Capture the cell that displays the provided text and extract its [x, y] central coordinate. 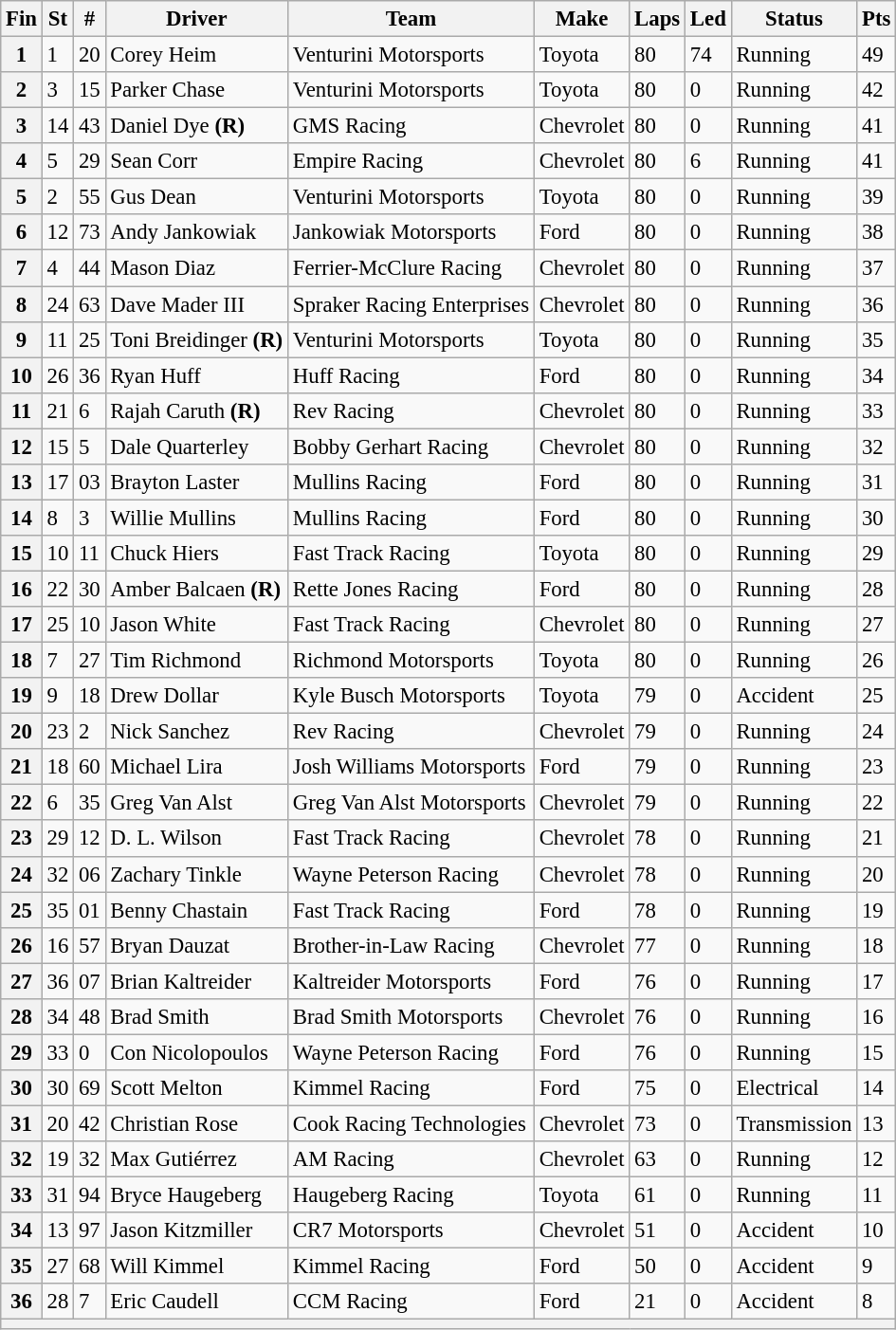
Corey Heim [196, 55]
Christian Rose [196, 1123]
Chuck Hiers [196, 554]
37 [876, 268]
55 [89, 197]
Gus Dean [196, 197]
Make [581, 19]
Scott Melton [196, 1088]
Driver [196, 19]
Andy Jankowiak [196, 232]
97 [89, 1230]
Brian Kaltreider [196, 981]
# [89, 19]
Drew Dollar [196, 696]
Benny Chastain [196, 910]
Sean Corr [196, 161]
AM Racing [411, 1159]
Bryan Dauzat [196, 945]
50 [658, 1266]
44 [89, 268]
43 [89, 126]
Transmission [795, 1123]
Zachary Tinkle [196, 874]
Spraker Racing Enterprises [411, 304]
94 [89, 1195]
Bryce Haugeberg [196, 1195]
51 [658, 1230]
Tim Richmond [196, 661]
Jason Kitzmiller [196, 1230]
Mason Diaz [196, 268]
Parker Chase [196, 90]
Willie Mullins [196, 518]
57 [89, 945]
Rette Jones Racing [411, 589]
75 [658, 1088]
Jankowiak Motorsports [411, 232]
Eric Caudell [196, 1302]
Pts [876, 19]
Greg Van Alst Motorsports [411, 803]
Ferrier-McClure Racing [411, 268]
Brad Smith Motorsports [411, 1017]
D. L. Wilson [196, 839]
Bobby Gerhart Racing [411, 446]
Toni Breidinger (R) [196, 339]
Haugeberg Racing [411, 1195]
CR7 Motorsports [411, 1230]
Ryan Huff [196, 375]
03 [89, 483]
St [57, 19]
Huff Racing [411, 375]
Kaltreider Motorsports [411, 981]
77 [658, 945]
Con Nicolopoulos [196, 1052]
Michael Lira [196, 767]
01 [89, 910]
Empire Racing [411, 161]
Nick Sanchez [196, 732]
38 [876, 232]
06 [89, 874]
69 [89, 1088]
Richmond Motorsports [411, 661]
CCM Racing [411, 1302]
Fin [22, 19]
Brother-in-Law Racing [411, 945]
68 [89, 1266]
48 [89, 1017]
GMS Racing [411, 126]
Led [709, 19]
49 [876, 55]
Brad Smith [196, 1017]
61 [658, 1195]
Laps [658, 19]
Kyle Busch Motorsports [411, 696]
Dave Mader III [196, 304]
39 [876, 197]
74 [709, 55]
Electrical [795, 1088]
Dale Quarterley [196, 446]
Rajah Caruth (R) [196, 410]
07 [89, 981]
Max Gutiérrez [196, 1159]
Team [411, 19]
Brayton Laster [196, 483]
Cook Racing Technologies [411, 1123]
Will Kimmel [196, 1266]
Status [795, 19]
Josh Williams Motorsports [411, 767]
Greg Van Alst [196, 803]
Jason White [196, 625]
Amber Balcaen (R) [196, 589]
Daniel Dye (R) [196, 126]
60 [89, 767]
